Search for the cell housing the specified text and yield its (x, y) center coordinate. 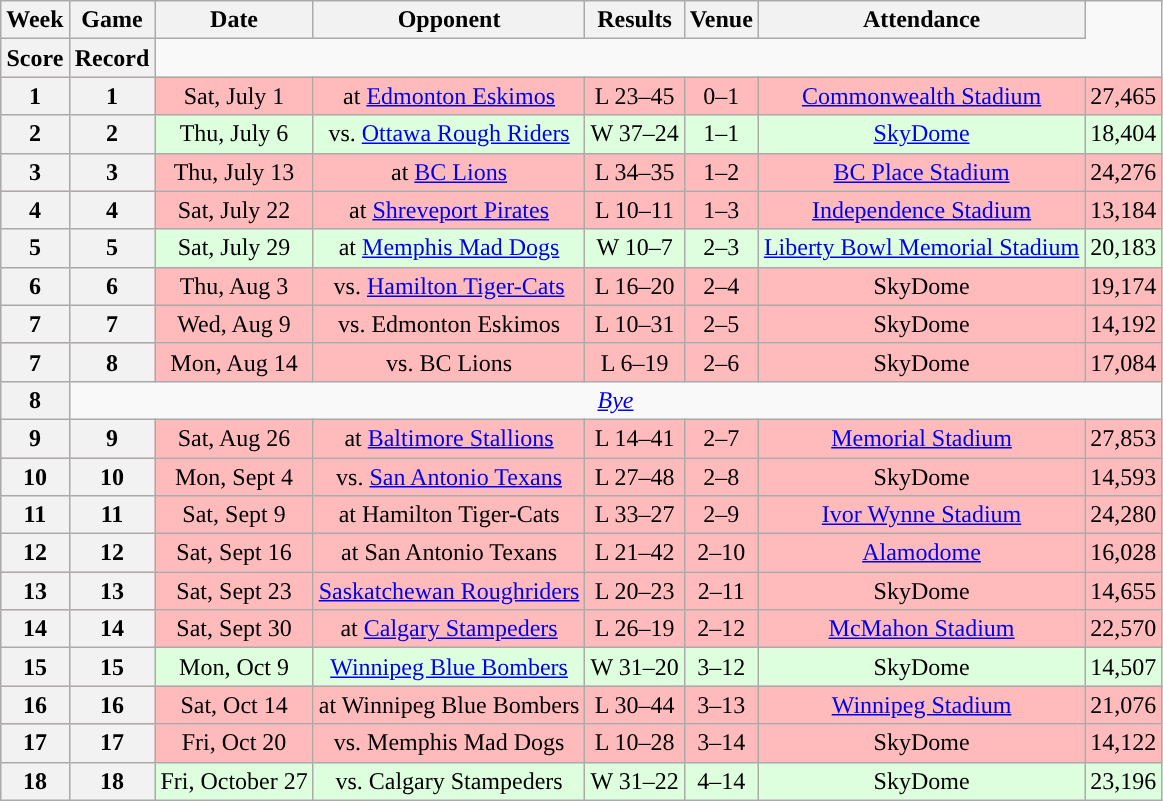
Fri, Oct 20 (234, 743)
L 16–20 (634, 286)
L 10–31 (634, 324)
3–13 (721, 705)
Thu, July 6 (234, 134)
at Calgary Stampeders (449, 629)
2–8 (721, 477)
L 34–35 (634, 172)
at Shreveport Pirates (449, 210)
Sat, July 1 (234, 96)
2–3 (721, 248)
Attendance (921, 20)
Sat, July 29 (234, 248)
22,570 (1124, 629)
Mon, Oct 9 (234, 667)
L 10–28 (634, 743)
Alamodome (921, 553)
1–2 (721, 172)
L 27–48 (634, 477)
2–6 (721, 362)
vs. Calgary Stampeders (449, 781)
2–7 (721, 438)
Sat, Aug 26 (234, 438)
Venue (721, 20)
16,028 (1124, 553)
Sat, Sept 30 (234, 629)
Liberty Bowl Memorial Stadium (921, 248)
L 33–27 (634, 515)
L 21–42 (634, 553)
Score (35, 58)
4–14 (721, 781)
Winnipeg Blue Bombers (449, 667)
L 23–45 (634, 96)
2–5 (721, 324)
BC Place Stadium (921, 172)
at Hamilton Tiger-Cats (449, 515)
1–1 (721, 134)
Commonwealth Stadium (921, 96)
vs. Edmonton Eskimos (449, 324)
Results (634, 20)
2–9 (721, 515)
at Winnipeg Blue Bombers (449, 705)
L 26–19 (634, 629)
vs. Ottawa Rough Riders (449, 134)
Mon, Aug 14 (234, 362)
vs. San Antonio Texans (449, 477)
14,655 (1124, 591)
Ivor Wynne Stadium (921, 515)
14,507 (1124, 667)
14,593 (1124, 477)
at BC Lions (449, 172)
Bye (616, 400)
W 31–22 (634, 781)
Independence Stadium (921, 210)
2–11 (721, 591)
McMahon Stadium (921, 629)
Saskatchewan Roughriders (449, 591)
Record (112, 58)
vs. Hamilton Tiger-Cats (449, 286)
at Edmonton Eskimos (449, 96)
Week (35, 20)
Sat, Sept 9 (234, 515)
14,192 (1124, 324)
23,196 (1124, 781)
Opponent (449, 20)
Thu, July 13 (234, 172)
19,174 (1124, 286)
0–1 (721, 96)
Fri, October 27 (234, 781)
20,183 (1124, 248)
Date (234, 20)
24,280 (1124, 515)
18,404 (1124, 134)
27,465 (1124, 96)
at Memphis Mad Dogs (449, 248)
2–4 (721, 286)
at Baltimore Stallions (449, 438)
L 20–23 (634, 591)
Sat, Oct 14 (234, 705)
at San Antonio Texans (449, 553)
24,276 (1124, 172)
27,853 (1124, 438)
W 31–20 (634, 667)
Thu, Aug 3 (234, 286)
Sat, Sept 23 (234, 591)
2–10 (721, 553)
L 10–11 (634, 210)
17,084 (1124, 362)
Wed, Aug 9 (234, 324)
Memorial Stadium (921, 438)
3–12 (721, 667)
L 6–19 (634, 362)
2–12 (721, 629)
W 37–24 (634, 134)
13,184 (1124, 210)
21,076 (1124, 705)
1–3 (721, 210)
3–14 (721, 743)
14,122 (1124, 743)
Sat, Sept 16 (234, 553)
vs. Memphis Mad Dogs (449, 743)
Game (112, 20)
vs. BC Lions (449, 362)
Mon, Sept 4 (234, 477)
Winnipeg Stadium (921, 705)
Sat, July 22 (234, 210)
L 30–44 (634, 705)
L 14–41 (634, 438)
W 10–7 (634, 248)
